Identify which cell holds the provided text, then report its [x, y] central coordinate. 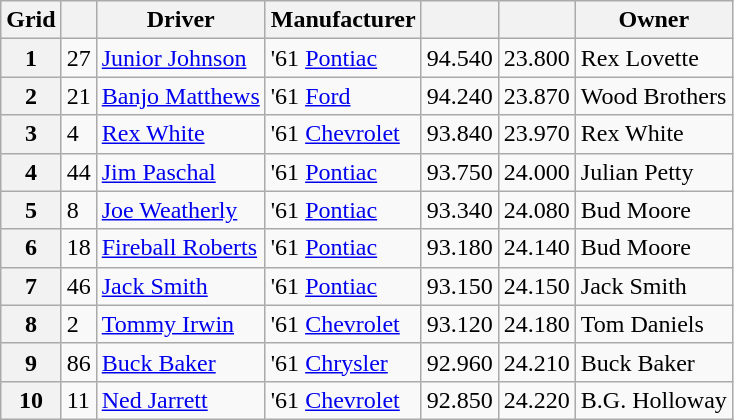
9 [31, 362]
Grid [31, 20]
24.210 [536, 362]
Joe Weatherly [180, 210]
94.240 [460, 96]
92.850 [460, 400]
Owner [654, 20]
10 [31, 400]
23.800 [536, 58]
Julian Petty [654, 172]
Fireball Roberts [180, 248]
94.540 [460, 58]
86 [78, 362]
24.140 [536, 248]
3 [31, 134]
24.220 [536, 400]
93.840 [460, 134]
6 [31, 248]
Banjo Matthews [180, 96]
24.000 [536, 172]
'61 Chrysler [343, 362]
44 [78, 172]
Manufacturer [343, 20]
B.G. Holloway [654, 400]
93.120 [460, 324]
23.870 [536, 96]
Tommy Irwin [180, 324]
1 [31, 58]
Wood Brothers [654, 96]
'61 Ford [343, 96]
93.340 [460, 210]
Driver [180, 20]
Ned Jarrett [180, 400]
5 [31, 210]
93.750 [460, 172]
24.150 [536, 286]
Jim Paschal [180, 172]
27 [78, 58]
92.960 [460, 362]
24.080 [536, 210]
93.180 [460, 248]
24.180 [536, 324]
Tom Daniels [654, 324]
Junior Johnson [180, 58]
93.150 [460, 286]
46 [78, 286]
Rex Lovette [654, 58]
11 [78, 400]
23.970 [536, 134]
18 [78, 248]
7 [31, 286]
21 [78, 96]
